Determine the [x, y] coordinate at the center of the cell enclosing the given text.  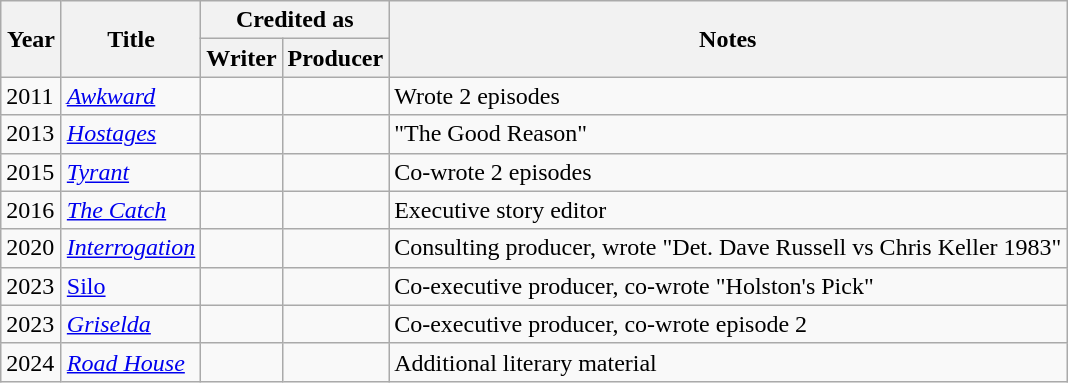
Additional literary material [728, 362]
Co-wrote 2 episodes [728, 172]
Co-executive producer, co-wrote "Holston's Pick" [728, 286]
Co-executive producer, co-wrote episode 2 [728, 324]
2013 [32, 134]
2020 [32, 248]
Interrogation [131, 248]
Tyrant [131, 172]
"The Good Reason" [728, 134]
2024 [32, 362]
2016 [32, 210]
The Catch [131, 210]
Writer [242, 58]
Credited as [295, 20]
Wrote 2 episodes [728, 96]
Notes [728, 39]
2011 [32, 96]
2015 [32, 172]
Road House [131, 362]
Producer [336, 58]
Silo [131, 286]
Year [32, 39]
Hostages [131, 134]
Awkward [131, 96]
Griselda [131, 324]
Consulting producer, wrote "Det. Dave Russell vs Chris Keller 1983" [728, 248]
Title [131, 39]
Executive story editor [728, 210]
